Pinpoint the cell where the given text exists, returning its [X, Y] midpoint coordinate. 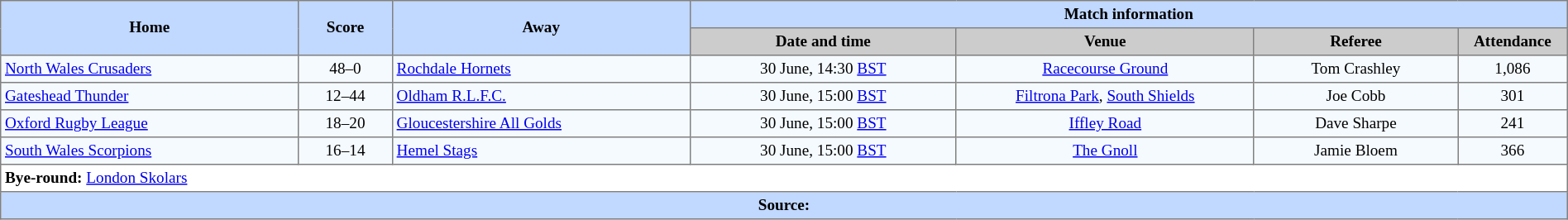
Away [541, 28]
Oldham R.L.F.C. [541, 96]
Referee [1355, 41]
Date and time [823, 41]
Bye-round: London Skolars [784, 179]
Source: [784, 205]
Jamie Bloem [1355, 151]
Joe Cobb [1355, 96]
Hemel Stags [541, 151]
Gateshead Thunder [150, 96]
Iffley Road [1105, 124]
12–44 [346, 96]
18–20 [346, 124]
Filtrona Park, South Shields [1105, 96]
Home [150, 28]
Gloucestershire All Golds [541, 124]
1,086 [1513, 69]
Attendance [1513, 41]
Match information [1128, 15]
South Wales Scorpions [150, 151]
Oxford Rugby League [150, 124]
Rochdale Hornets [541, 69]
16–14 [346, 151]
Venue [1105, 41]
241 [1513, 124]
Tom Crashley [1355, 69]
Score [346, 28]
North Wales Crusaders [150, 69]
The Gnoll [1105, 151]
30 June, 14:30 BST [823, 69]
366 [1513, 151]
Dave Sharpe [1355, 124]
Racecourse Ground [1105, 69]
48–0 [346, 69]
301 [1513, 96]
